From the cell containing the given text, extract its center point as (X, Y) coordinate. 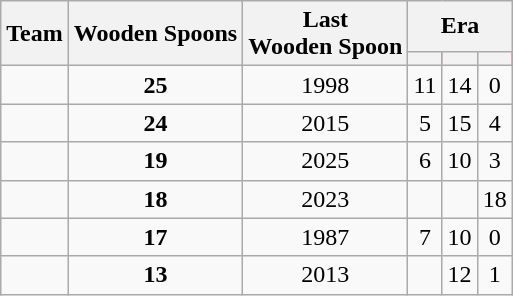
1987 (326, 237)
2023 (326, 199)
14 (460, 85)
Era (460, 26)
11 (425, 85)
25 (155, 85)
2025 (326, 161)
17 (155, 237)
5 (425, 123)
2013 (326, 275)
1 (494, 275)
15 (460, 123)
Team (35, 34)
1998 (326, 85)
19 (155, 161)
4 (494, 123)
Wooden Spoons (155, 34)
24 (155, 123)
12 (460, 275)
13 (155, 275)
2015 (326, 123)
7 (425, 237)
Last Wooden Spoon (326, 34)
6 (425, 161)
3 (494, 161)
